Scan for the cell matching the given text and deliver its (X, Y) coordinate at center. 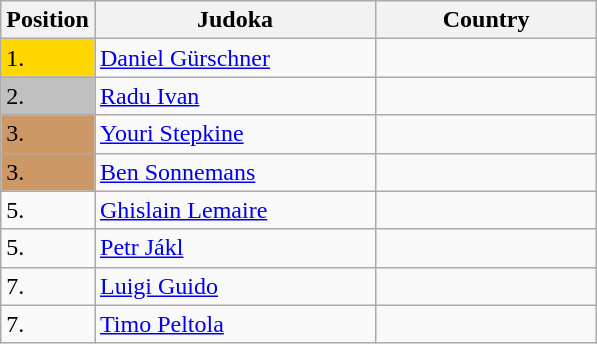
1. (48, 58)
Radu Ivan (234, 96)
Ghislain Lemaire (234, 210)
2. (48, 96)
Petr Jákl (234, 248)
Timo Peltola (234, 324)
Judoka (234, 20)
Position (48, 20)
Youri Stepkine (234, 134)
Luigi Guido (234, 286)
Daniel Gürschner (234, 58)
Ben Sonnemans (234, 172)
Country (486, 20)
